Provide the [X, Y] coordinate of the cell's center where the given text is located.  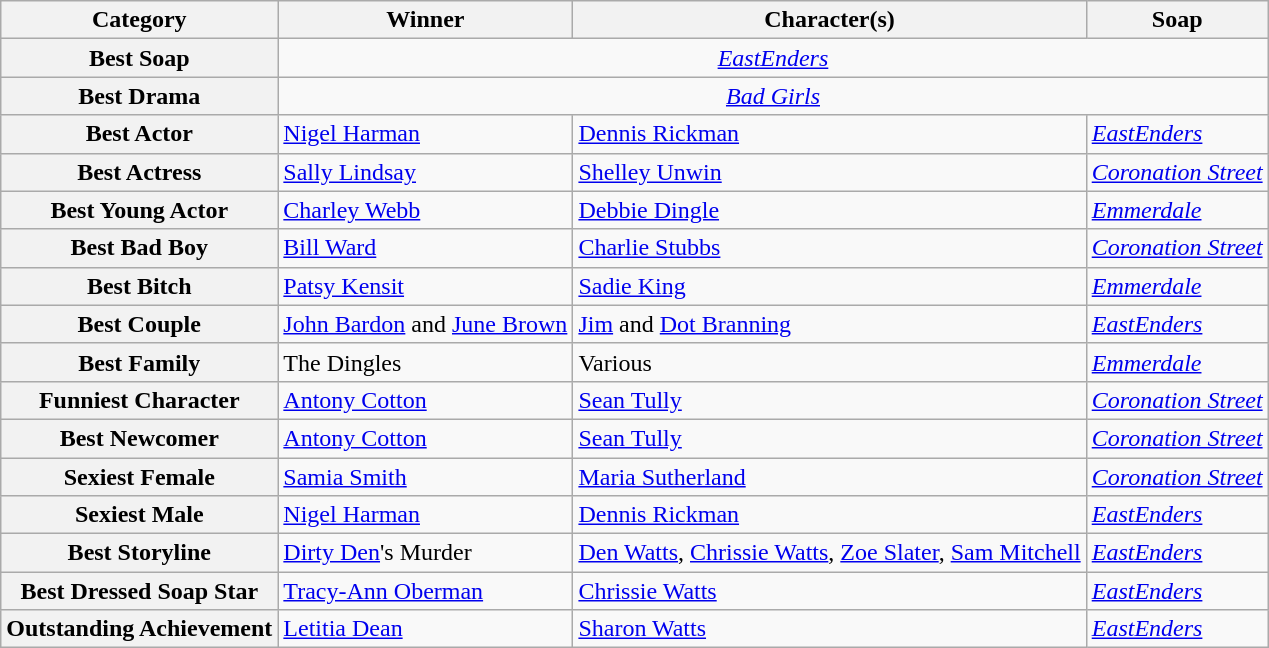
Tracy-Ann Oberman [426, 591]
Funniest Character [140, 400]
Samia Smith [426, 477]
John Bardon and June Brown [426, 324]
Sexiest Female [140, 477]
Best Drama [140, 96]
Best Couple [140, 324]
Outstanding Achievement [140, 629]
Various [830, 362]
Best Bad Boy [140, 248]
Charlie Stubbs [830, 248]
Debbie Dingle [830, 210]
Best Soap [140, 58]
Best Bitch [140, 286]
Bad Girls [773, 96]
Sexiest Male [140, 515]
The Dingles [426, 362]
Character(s) [830, 20]
Dirty Den's Murder [426, 553]
Sally Lindsay [426, 172]
Sharon Watts [830, 629]
Winner [426, 20]
Chrissie Watts [830, 591]
Patsy Kensit [426, 286]
Den Watts, Chrissie Watts, Zoe Slater, Sam Mitchell [830, 553]
Jim and Dot Branning [830, 324]
Letitia Dean [426, 629]
Bill Ward [426, 248]
Best Dressed Soap Star [140, 591]
Best Storyline [140, 553]
Best Newcomer [140, 438]
Best Family [140, 362]
Charley Webb [426, 210]
Category [140, 20]
Sadie King [830, 286]
Best Young Actor [140, 210]
Shelley Unwin [830, 172]
Best Actress [140, 172]
Best Actor [140, 134]
Soap [1177, 20]
Maria Sutherland [830, 477]
